Find where the given text appears and provide that cell's center as [X, Y] coordinate. 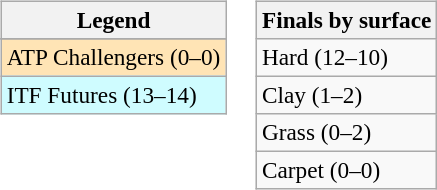
Carpet (0–0) [347, 171]
ATP Challengers (0–0) [114, 57]
ITF Futures (13–14) [114, 95]
Legend [114, 20]
Finals by surface [347, 20]
Clay (1–2) [347, 95]
Grass (0–2) [347, 133]
Hard (12–10) [347, 57]
